Find where the given text appears and provide that cell's center as [X, Y] coordinate. 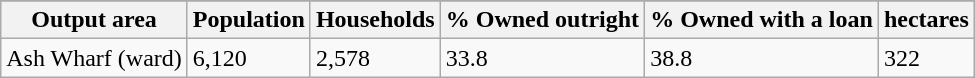
322 [926, 58]
hectares [926, 20]
Ash Wharf (ward) [94, 58]
6,120 [248, 58]
Households [375, 20]
33.8 [542, 58]
% Owned with a loan [762, 20]
Output area [94, 20]
% Owned outright [542, 20]
2,578 [375, 58]
Population [248, 20]
38.8 [762, 58]
